Scan for the cell matching the given text and deliver its [x, y] coordinate at center. 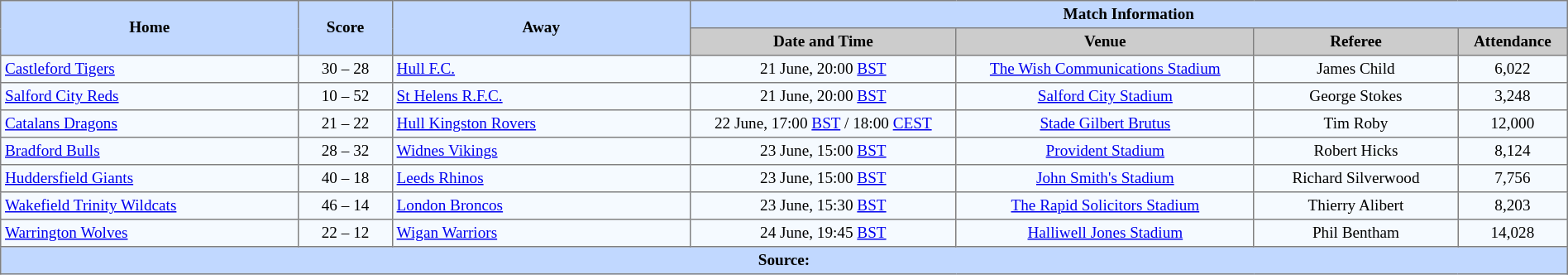
Home [150, 28]
7,756 [1513, 179]
Castleford Tigers [150, 70]
Source: [784, 260]
Widnes Vikings [541, 151]
Salford City Stadium [1105, 96]
Date and Time [823, 41]
23 June, 15:30 BST [823, 205]
8,203 [1513, 205]
Stade Gilbert Brutus [1105, 124]
46 – 14 [346, 205]
Provident Stadium [1105, 151]
Venue [1105, 41]
8,124 [1513, 151]
21 – 22 [346, 124]
Attendance [1513, 41]
Hull F.C. [541, 70]
40 – 18 [346, 179]
Wigan Warriors [541, 234]
28 – 32 [346, 151]
George Stokes [1355, 96]
Score [346, 28]
St Helens R.F.C. [541, 96]
John Smith's Stadium [1105, 179]
30 – 28 [346, 70]
22 June, 17:00 BST / 18:00 CEST [823, 124]
Leeds Rhinos [541, 179]
Phil Bentham [1355, 234]
14,028 [1513, 234]
The Rapid Solicitors Stadium [1105, 205]
Tim Roby [1355, 124]
Hull Kingston Rovers [541, 124]
Catalans Dragons [150, 124]
Thierry Alibert [1355, 205]
Huddersfield Giants [150, 179]
Away [541, 28]
Robert Hicks [1355, 151]
London Broncos [541, 205]
Wakefield Trinity Wildcats [150, 205]
6,022 [1513, 70]
Richard Silverwood [1355, 179]
12,000 [1513, 124]
Halliwell Jones Stadium [1105, 234]
James Child [1355, 70]
Bradford Bulls [150, 151]
22 – 12 [346, 234]
The Wish Communications Stadium [1105, 70]
10 – 52 [346, 96]
Match Information [1128, 15]
Warrington Wolves [150, 234]
Salford City Reds [150, 96]
Referee [1355, 41]
24 June, 19:45 BST [823, 234]
3,248 [1513, 96]
